Provide the [x, y] coordinate of the cell's center where the given text is located.  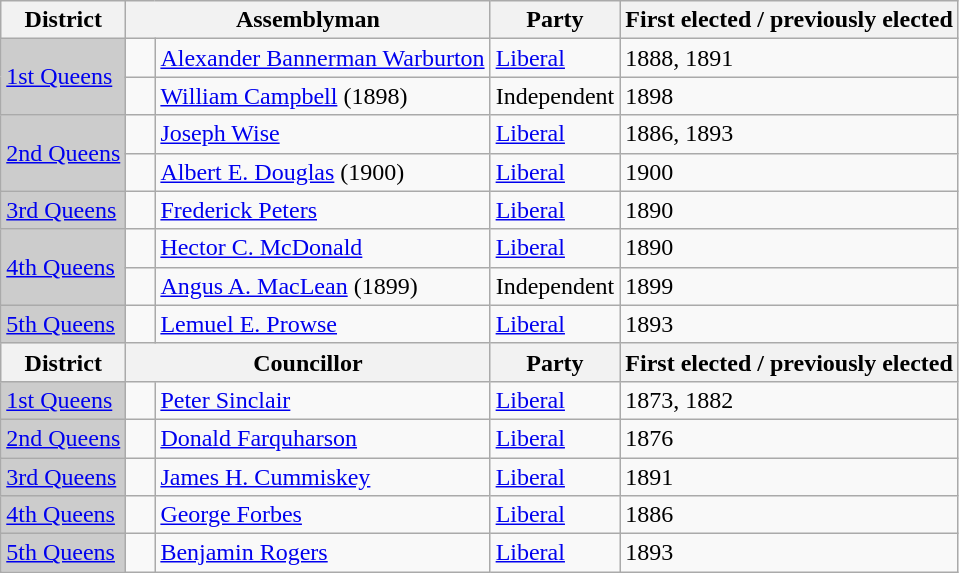
Angus A. MacLean (1899) [322, 286]
1899 [790, 286]
1900 [790, 172]
1888, 1891 [790, 58]
James H. Cummiskey [322, 477]
Joseph Wise [322, 134]
Peter Sinclair [322, 400]
Hector C. McDonald [322, 248]
Assemblyman [308, 20]
Donald Farquharson [322, 438]
1886, 1893 [790, 134]
Albert E. Douglas (1900) [322, 172]
Lemuel E. Prowse [322, 324]
1898 [790, 96]
1873, 1882 [790, 400]
Frederick Peters [322, 210]
William Campbell (1898) [322, 96]
1886 [790, 515]
1876 [790, 438]
Councillor [308, 362]
George Forbes [322, 515]
Alexander Bannerman Warburton [322, 58]
1891 [790, 477]
Benjamin Rogers [322, 553]
